Output the [x, y] coordinate of the center of the cell containing the given text.  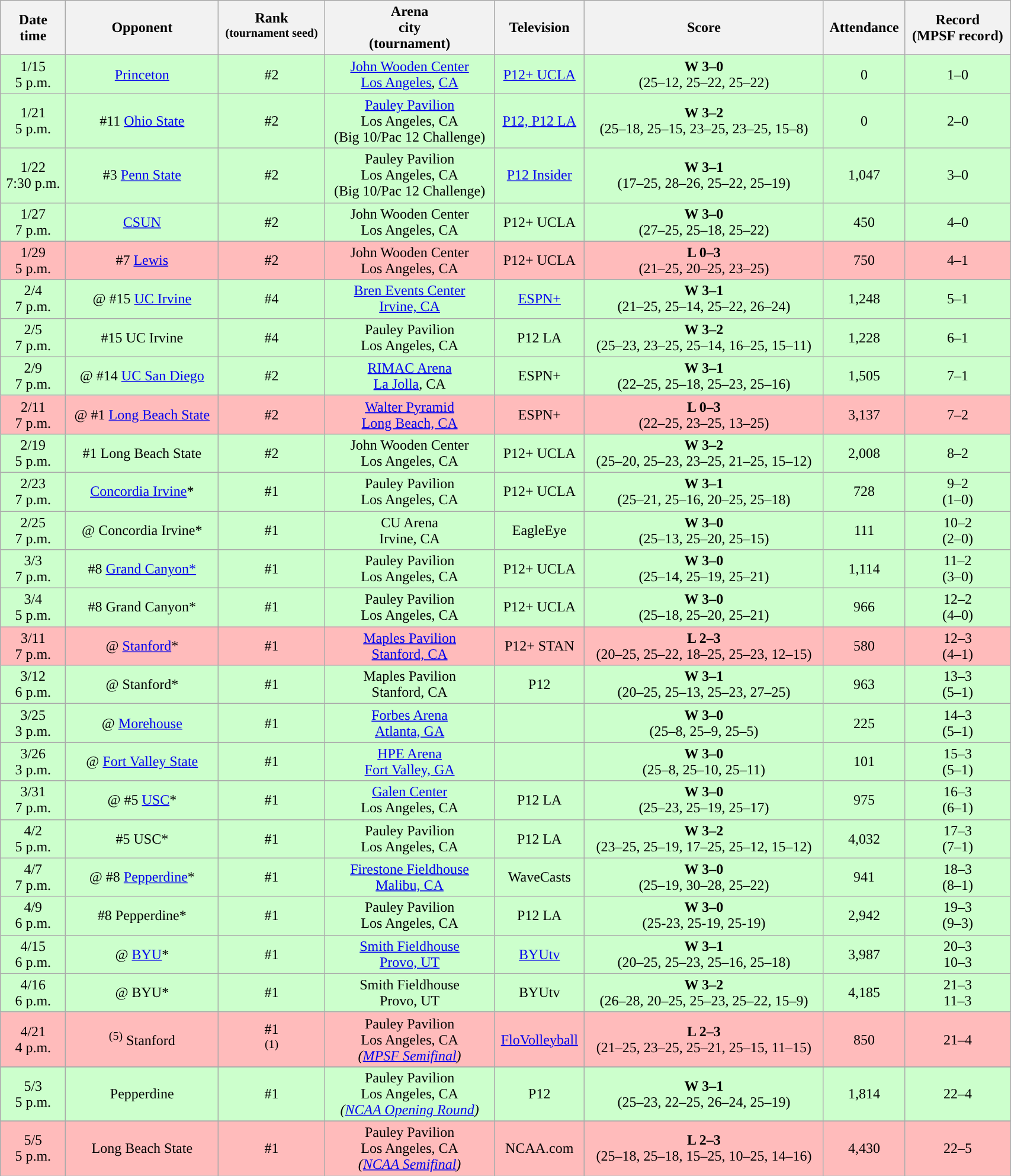
4,032 [864, 839]
1/295 p.m. [33, 261]
19–3(9–3) [958, 916]
1/215 p.m. [33, 121]
17–3(7–1) [958, 839]
1,047 [864, 175]
W 3–1(25–23, 22–25, 26–24, 25–19) [704, 1094]
12–3(4–1) [958, 646]
W 3–0(25–18, 25–20, 25–21) [704, 608]
Firestone FieldhouseMalibu, CA [409, 877]
#3 Penn State [142, 175]
2/237 p.m. [33, 492]
4/214 p.m. [33, 1039]
W 3–0(25–14, 25–19, 25–21) [704, 569]
L 0–3(22–25, 23–25, 13–25) [704, 415]
2/97 p.m. [33, 376]
1/155 p.m. [33, 75]
Score [704, 28]
101 [864, 762]
W 3–2(25–20, 25–23, 23–25, 21–25, 15–12) [704, 453]
11–2(3–0) [958, 569]
3/263 p.m. [33, 762]
7–1 [958, 376]
1/227:30 p.m. [33, 175]
#1 Long Beach State [142, 453]
W 3–1(20–25, 25–13, 25–23, 27–25) [704, 685]
9–2(1–0) [958, 492]
15–3(5–1) [958, 762]
3/45 p.m. [33, 608]
W 3–0(27–25, 25–18, 25–22) [704, 222]
#11 Ohio State [142, 121]
1,114 [864, 569]
W 3–2(25–18, 25–15, 23–25, 23–25, 15–8) [704, 121]
2/257 p.m. [33, 530]
Concordia Irvine* [142, 492]
14–3(5–1) [958, 723]
L 2–3(25–18, 25–18, 15–25, 10–25, 14–16) [704, 1148]
Rank(tournament seed) [272, 28]
#5 USC* [142, 839]
EagleEye [540, 530]
Record(MPSF record) [958, 28]
21–4 [958, 1039]
@ Morehouse [142, 723]
1,505 [864, 376]
450 [864, 222]
3/126 p.m. [33, 685]
4–1 [958, 261]
W 3–2(26–28, 20–25, 25–23, 25–22, 15–9) [704, 993]
CSUN [142, 222]
4/96 p.m. [33, 916]
@ Concordia Irvine* [142, 530]
16–3(6–1) [958, 800]
W 3–1(21–25, 25–14, 25–22, 26–24) [704, 299]
3/317 p.m. [33, 800]
@ Fort Valley State [142, 762]
966 [864, 608]
3/117 p.m. [33, 646]
W 3–0(25–23, 25–19, 25–17) [704, 800]
3,137 [864, 415]
#7 Lewis [142, 261]
W 3–0(25–8, 25–9, 25–5) [704, 723]
L 0–3(21–25, 20–25, 23–25) [704, 261]
2/195 p.m. [33, 453]
4/156 p.m. [33, 954]
5–1 [958, 299]
P12, P12 LA [540, 121]
Forbes ArenaAtlanta, GA [409, 723]
941 [864, 877]
4/166 p.m. [33, 993]
@ #8 Pepperdine* [142, 877]
Long Beach State [142, 1148]
5/35 p.m. [33, 1094]
22–5 [958, 1148]
111 [864, 530]
W 3–0(25–12, 25–22, 25–22) [704, 75]
@ #1 Long Beach State [142, 415]
Walter PyramidLong Beach, CA [409, 415]
21–311–3 [958, 993]
Datetime [33, 28]
6–1 [958, 338]
2/57 p.m. [33, 338]
4,430 [864, 1148]
Pepperdine [142, 1094]
NCAA.com [540, 1148]
WaveCasts [540, 877]
850 [864, 1039]
580 [864, 646]
3/37 p.m. [33, 569]
4/25 p.m. [33, 839]
1,248 [864, 299]
18–3(8–1) [958, 877]
L 2–3(21–25, 23–25, 25–21, 25–15, 11–15) [704, 1039]
#8 Pepperdine* [142, 916]
@ #15 UC Irvine [142, 299]
13–3(5–1) [958, 685]
W 3–0(25-23, 25-19, 25-19) [704, 916]
W 3–1 (17–25, 28–26, 25–22, 25–19) [704, 175]
RIMAC ArenaLa Jolla, CA [409, 376]
FloVolleyball [540, 1039]
22–4 [958, 1094]
@ #14 UC San Diego [142, 376]
750 [864, 261]
P12+ STAN [540, 646]
3,987 [864, 954]
W 3–0(25–8, 25–10, 25–11) [704, 762]
W 3–0(25–13, 25–20, 25–15) [704, 530]
CU ArenaIrvine, CA [409, 530]
975 [864, 800]
4/77 p.m. [33, 877]
225 [864, 723]
728 [864, 492]
4,185 [864, 993]
W 3–1(25–21, 25–16, 20–25, 25–18) [704, 492]
1/277 p.m. [33, 222]
Attendance [864, 28]
P12 Insider [540, 175]
Pauley PavilionLos Angeles, CA(NCAA Semifinal) [409, 1148]
5/55 p.m. [33, 1148]
(5) Stanford [142, 1039]
Television [540, 28]
Arenacity(tournament) [409, 28]
W 3–2(25–23, 23–25, 25–14, 16–25, 15–11) [704, 338]
2,008 [864, 453]
L 2–3(20–25, 25–22, 18–25, 25–23, 12–15) [704, 646]
2,942 [864, 916]
7–2 [958, 415]
2/117 p.m. [33, 415]
3/253 p.m. [33, 723]
10–2(2–0) [958, 530]
1,228 [864, 338]
W 3–1(22–25, 25–18, 25–23, 25–16) [704, 376]
Bren Events CenterIrvine, CA [409, 299]
12–2(4–0) [958, 608]
4–0 [958, 222]
Pauley PavilionLos Angeles, CA(NCAA Opening Round) [409, 1094]
963 [864, 685]
@ #5 USC* [142, 800]
8–2 [958, 453]
Galen CenterLos Angeles, CA [409, 800]
W 3–2(23–25, 25–19, 17–25, 25–12, 15–12) [704, 839]
W 3–0(25–19, 30–28, 25–22) [704, 877]
3–0 [958, 175]
Princeton [142, 75]
2–0 [958, 121]
20–310–3 [958, 954]
#15 UC Irvine [142, 338]
1,814 [864, 1094]
HPE ArenaFort Valley, GA [409, 762]
W 3–1 (20–25, 25–23, 25–16, 25–18) [704, 954]
2/47 p.m. [33, 299]
1–0 [958, 75]
#1(1) [272, 1039]
Opponent [142, 28]
Pauley PavilionLos Angeles, CA(MPSF Semifinal) [409, 1039]
